From the cell containing the given text, extract its center point as (X, Y) coordinate. 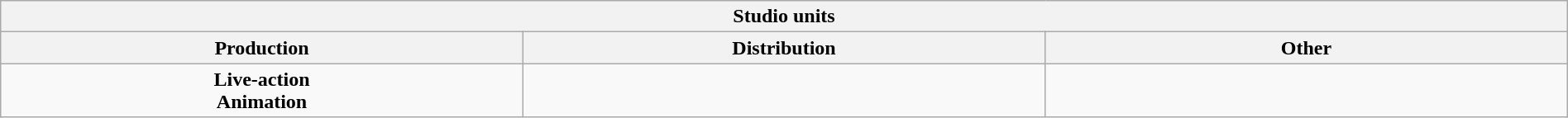
Live-actionAnimation (262, 91)
Distribution (784, 48)
Production (262, 48)
Other (1307, 48)
Studio units (784, 17)
